From the cell containing the given text, extract its center point as (X, Y) coordinate. 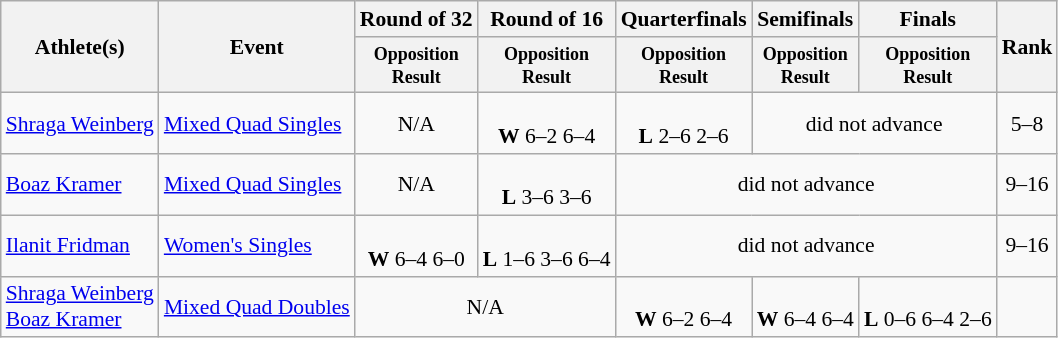
Shraga Weinberg (80, 124)
5–8 (1028, 124)
Quarterfinals (684, 19)
L 2–6 2–6 (684, 124)
Round of 16 (547, 19)
Round of 32 (416, 19)
Rank (1028, 47)
Semifinals (806, 19)
Event (257, 47)
Shraga WeinbergBoaz Kramer (80, 306)
L 0–6 6–4 2–6 (928, 306)
L 3–6 3–6 (547, 184)
Mixed Quad Doubles (257, 306)
Finals (928, 19)
Women's Singles (257, 246)
W 6–4 6–4 (806, 306)
Boaz Kramer (80, 184)
L 1–6 3–6 6–4 (547, 246)
W 6–4 6–0 (416, 246)
Athlete(s) (80, 47)
Ilanit Fridman (80, 246)
